Locate the cell with the specified text and output its (X, Y) center coordinate. 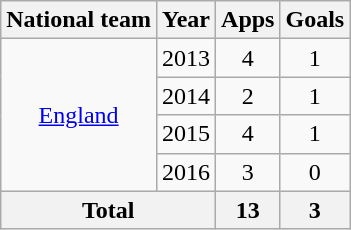
Year (186, 20)
2013 (186, 58)
Total (108, 210)
2014 (186, 96)
England (79, 115)
National team (79, 20)
2 (248, 96)
2016 (186, 172)
0 (315, 172)
13 (248, 210)
Apps (248, 20)
Goals (315, 20)
2015 (186, 134)
